Find where the given text appears and provide that cell's center as (x, y) coordinate. 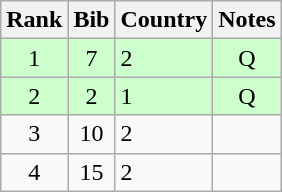
Bib (92, 20)
Rank (34, 20)
7 (92, 58)
10 (92, 134)
15 (92, 172)
Country (164, 20)
3 (34, 134)
Notes (247, 20)
4 (34, 172)
